Pinpoint the cell where the given text exists, returning its (x, y) midpoint coordinate. 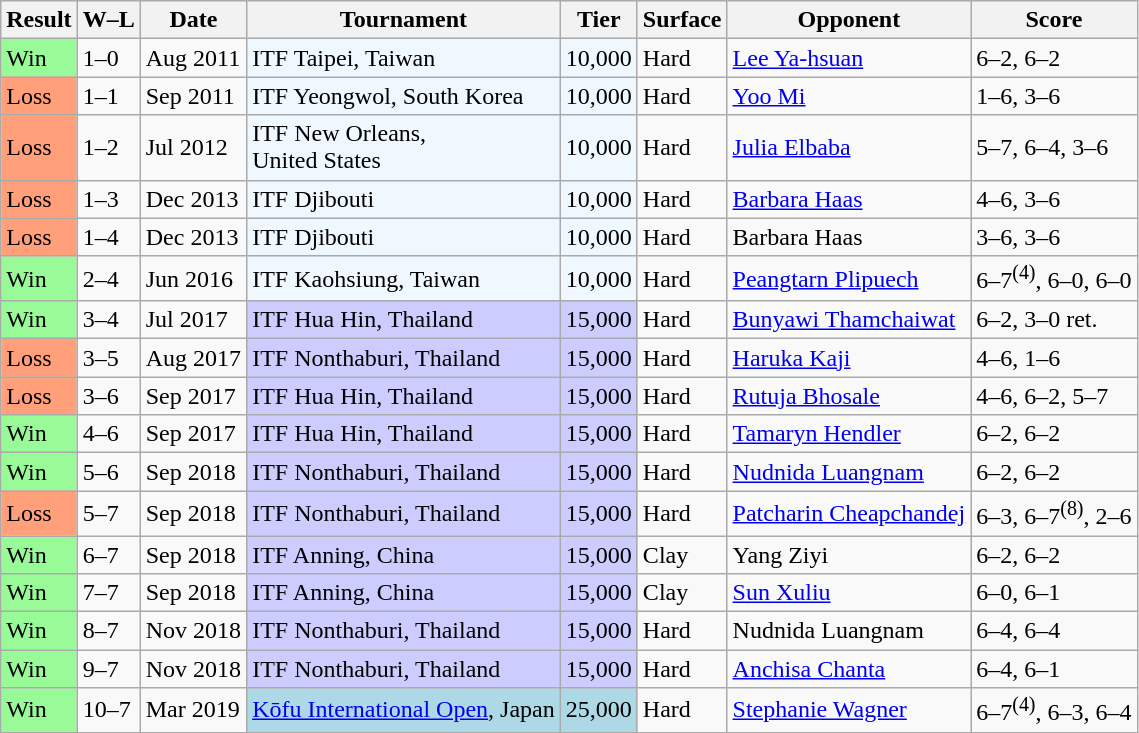
Sep 2011 (193, 96)
1–2 (108, 148)
5–7 (108, 514)
6–3, 6–7(8), 2–6 (1054, 514)
ITF Kaohsiung, Taiwan (404, 278)
ITF Yeongwol, South Korea (404, 96)
Jul 2017 (193, 320)
Jul 2012 (193, 148)
ITF New Orleans, United States (404, 148)
ITF Taipei, Taiwan (404, 58)
Score (1054, 20)
3–4 (108, 320)
9–7 (108, 669)
Rutuja Bhosale (849, 396)
Julia Elbaba (849, 148)
Yoo Mi (849, 96)
Jun 2016 (193, 278)
Date (193, 20)
Sun Xuliu (849, 593)
Anchisa Chanta (849, 669)
6–7(4), 6–0, 6–0 (1054, 278)
3–6 (108, 396)
4–6, 1–6 (1054, 358)
1–0 (108, 58)
W–L (108, 20)
1–4 (108, 237)
Bunyawi Thamchaiwat (849, 320)
10–7 (108, 710)
1–1 (108, 96)
5–6 (108, 472)
6–4, 6–1 (1054, 669)
25,000 (598, 710)
6–7 (108, 555)
Lee Ya-hsuan (849, 58)
Surface (682, 20)
Mar 2019 (193, 710)
5–7, 6–4, 3–6 (1054, 148)
3–5 (108, 358)
1–3 (108, 199)
7–7 (108, 593)
3–6, 3–6 (1054, 237)
4–6 (108, 434)
Stephanie Wagner (849, 710)
Yang Ziyi (849, 555)
Peangtarn Plipuech (849, 278)
Tournament (404, 20)
6–4, 6–4 (1054, 631)
6–2, 3–0 ret. (1054, 320)
Patcharin Cheapchandej (849, 514)
4–6, 6–2, 5–7 (1054, 396)
Result (39, 20)
6–7(4), 6–3, 6–4 (1054, 710)
Aug 2011 (193, 58)
6–0, 6–1 (1054, 593)
8–7 (108, 631)
Haruka Kaji (849, 358)
2–4 (108, 278)
Aug 2017 (193, 358)
Tier (598, 20)
Opponent (849, 20)
Tamaryn Hendler (849, 434)
1–6, 3–6 (1054, 96)
Kōfu International Open, Japan (404, 710)
4–6, 3–6 (1054, 199)
